Detect which cell encompasses the target text, then output its [x, y] center coordinate. 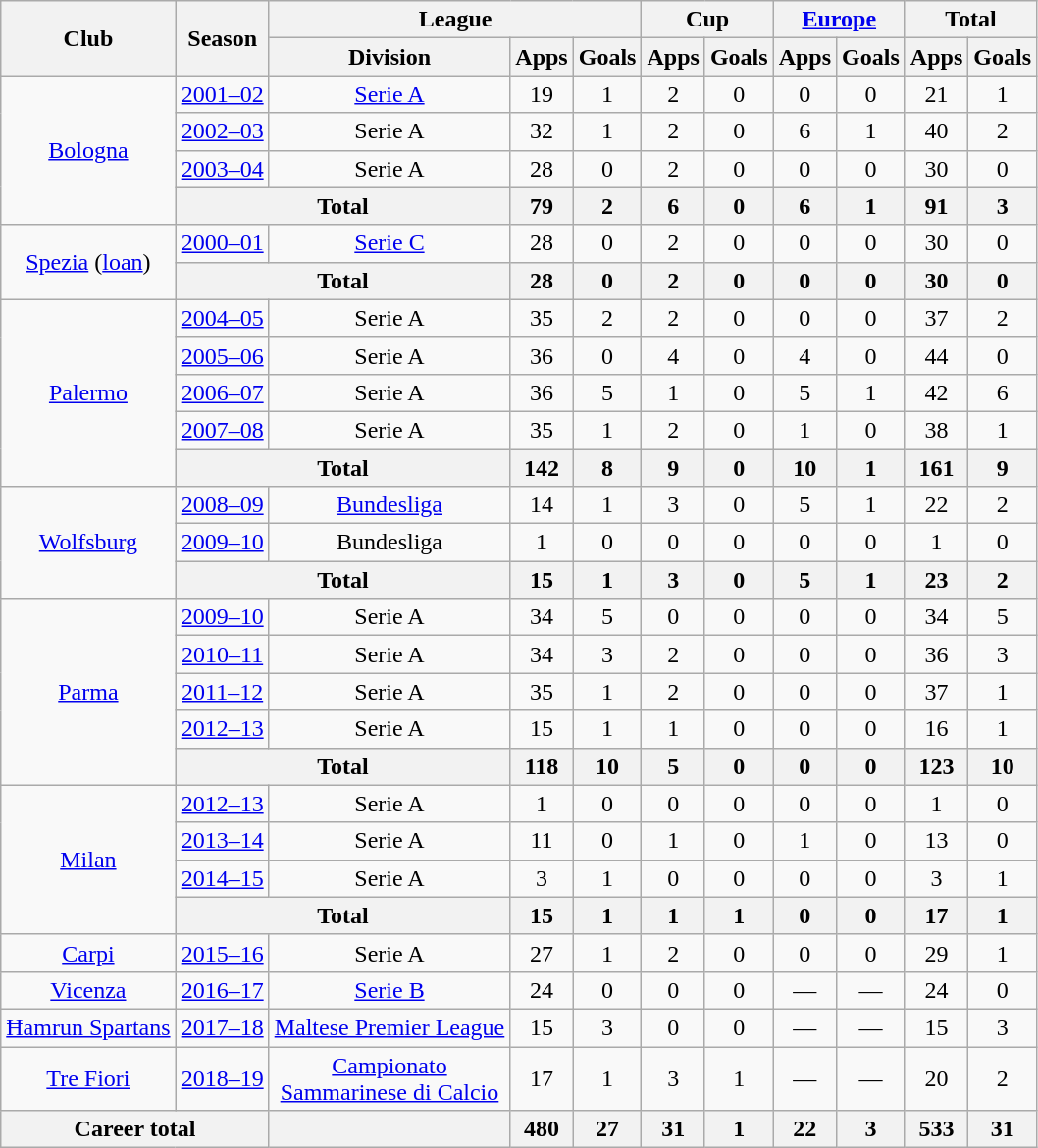
44 [936, 355]
2004–05 [222, 318]
2013–14 [222, 841]
8 [607, 468]
79 [542, 206]
2001–02 [222, 94]
21 [936, 94]
20 [936, 1077]
42 [936, 392]
CampionatoSammarinese di Calcio [389, 1077]
123 [936, 766]
14 [542, 505]
19 [542, 94]
2005–06 [222, 355]
480 [542, 1129]
142 [542, 468]
533 [936, 1129]
Career total [135, 1129]
Parma [88, 692]
2010–11 [222, 654]
2015–16 [222, 953]
Palermo [88, 392]
Tre Fiori [88, 1077]
2016–17 [222, 990]
16 [936, 729]
Milan [88, 860]
2002–03 [222, 131]
Cup [707, 20]
Division [389, 57]
40 [936, 131]
2014–15 [222, 878]
13 [936, 841]
Season [222, 38]
11 [542, 841]
Ħamrun Spartans [88, 1027]
Serie B [389, 990]
118 [542, 766]
Spezia (loan) [88, 262]
2003–04 [222, 169]
2000–01 [222, 243]
League [455, 20]
91 [936, 206]
2006–07 [222, 392]
2008–09 [222, 505]
2018–19 [222, 1077]
Wolfsburg [88, 543]
Europe [839, 20]
Vicenza [88, 990]
Maltese Premier League [389, 1027]
Club [88, 38]
2017–18 [222, 1027]
32 [542, 131]
161 [936, 468]
Serie C [389, 243]
2007–08 [222, 430]
38 [936, 430]
Bologna [88, 150]
Carpi [88, 953]
2011–12 [222, 692]
23 [936, 580]
29 [936, 953]
